Extract the [x, y] coordinate from the center of the cell holding the provided text.  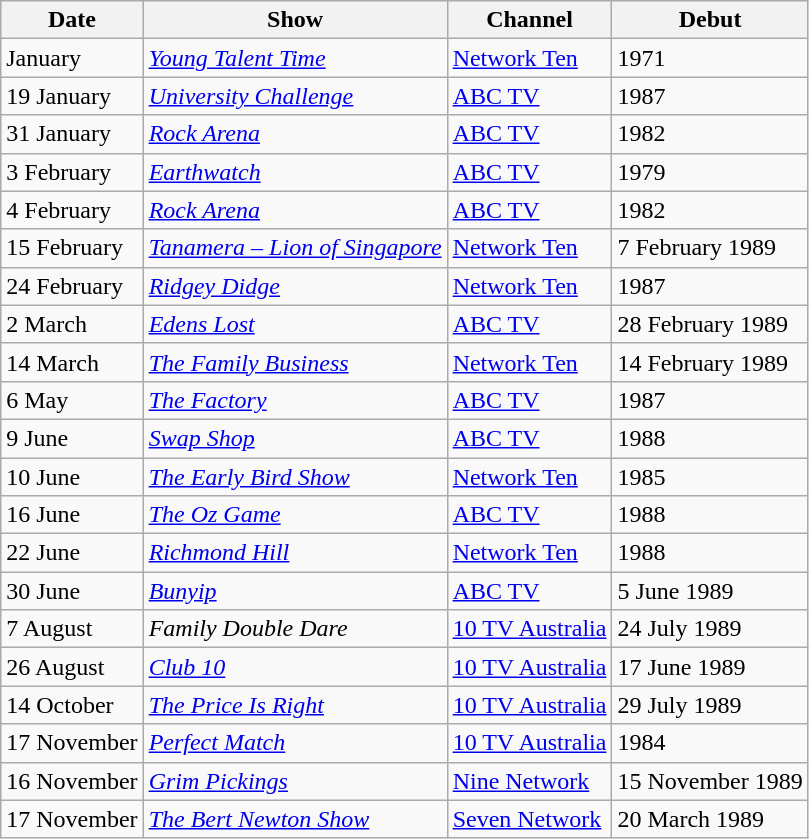
Perfect Match [295, 743]
Nine Network [530, 781]
15 November 1989 [710, 781]
29 July 1989 [710, 705]
1984 [710, 743]
Seven Network [530, 819]
Show [295, 20]
The Price Is Right [295, 705]
Club 10 [295, 667]
Edens Lost [295, 324]
14 October [72, 705]
28 February 1989 [710, 324]
16 November [72, 781]
Swap Shop [295, 438]
Grim Pickings [295, 781]
Date [72, 20]
Tanamera – Lion of Singapore [295, 248]
24 July 1989 [710, 629]
The Oz Game [295, 515]
5 June 1989 [710, 591]
15 February [72, 248]
Ridgey Didge [295, 286]
Family Double Dare [295, 629]
2 March [72, 324]
17 June 1989 [710, 667]
3 February [72, 172]
The Family Business [295, 362]
1985 [710, 477]
4 February [72, 210]
30 June [72, 591]
24 February [72, 286]
Young Talent Time [295, 58]
The Early Bird Show [295, 477]
Debut [710, 20]
20 March 1989 [710, 819]
1971 [710, 58]
Earthwatch [295, 172]
7 February 1989 [710, 248]
14 March [72, 362]
31 January [72, 134]
Richmond Hill [295, 553]
The Bert Newton Show [295, 819]
Bunyip [295, 591]
26 August [72, 667]
January [72, 58]
19 January [72, 96]
1979 [710, 172]
16 June [72, 515]
22 June [72, 553]
14 February 1989 [710, 362]
7 August [72, 629]
6 May [72, 400]
Channel [530, 20]
9 June [72, 438]
The Factory [295, 400]
University Challenge [295, 96]
10 June [72, 477]
